Identify which cell holds the provided text, then report its [X, Y] central coordinate. 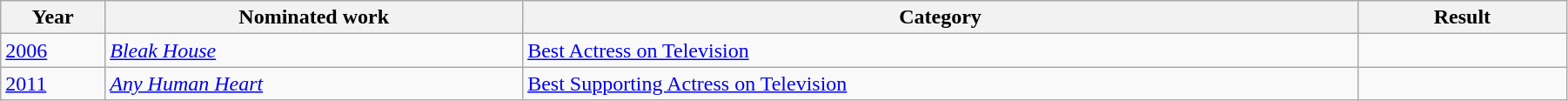
Nominated work [314, 17]
Result [1462, 17]
2011 [53, 84]
Best Actress on Television [941, 50]
Category [941, 17]
2006 [53, 50]
Best Supporting Actress on Television [941, 84]
Year [53, 17]
Bleak House [314, 50]
Any Human Heart [314, 84]
